Search for the cell housing the specified text and yield its [x, y] center coordinate. 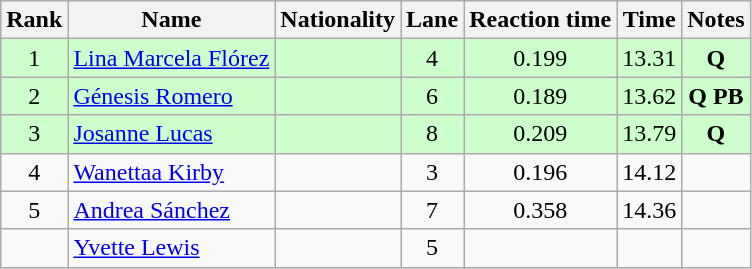
Reaction time [540, 20]
14.12 [650, 172]
14.36 [650, 210]
Wanettaa Kirby [172, 172]
Lina Marcela Flórez [172, 58]
0.358 [540, 210]
13.62 [650, 96]
0.199 [540, 58]
0.189 [540, 96]
Andrea Sánchez [172, 210]
Génesis Romero [172, 96]
Name [172, 20]
0.196 [540, 172]
Nationality [338, 20]
Rank [34, 20]
Josanne Lucas [172, 134]
13.79 [650, 134]
Time [650, 20]
Yvette Lewis [172, 248]
Q PB [716, 96]
2 [34, 96]
0.209 [540, 134]
Lane [432, 20]
8 [432, 134]
Notes [716, 20]
13.31 [650, 58]
7 [432, 210]
6 [432, 96]
1 [34, 58]
